Output the (x, y) coordinate of the center of the cell containing the given text.  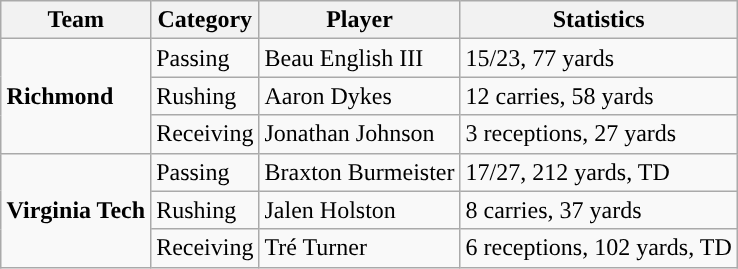
12 carries, 58 yards (598, 96)
Beau English III (360, 58)
6 receptions, 102 yards, TD (598, 248)
15/23, 77 yards (598, 58)
Tré Turner (360, 248)
Team (76, 20)
Player (360, 20)
Richmond (76, 96)
Virginia Tech (76, 210)
Statistics (598, 20)
17/27, 212 yards, TD (598, 172)
Category (205, 20)
8 carries, 37 yards (598, 210)
Braxton Burmeister (360, 172)
Jonathan Johnson (360, 134)
Jalen Holston (360, 210)
Aaron Dykes (360, 96)
3 receptions, 27 yards (598, 134)
